Find where the given text appears and provide that cell's center as (X, Y) coordinate. 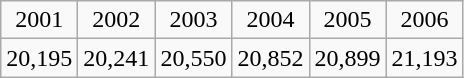
20,852 (270, 58)
21,193 (424, 58)
2005 (348, 20)
20,550 (194, 58)
2001 (40, 20)
20,195 (40, 58)
2004 (270, 20)
2002 (116, 20)
20,899 (348, 58)
2003 (194, 20)
2006 (424, 20)
20,241 (116, 58)
